For the text-containing cell, return its midpoint in [X, Y] coordinate format. 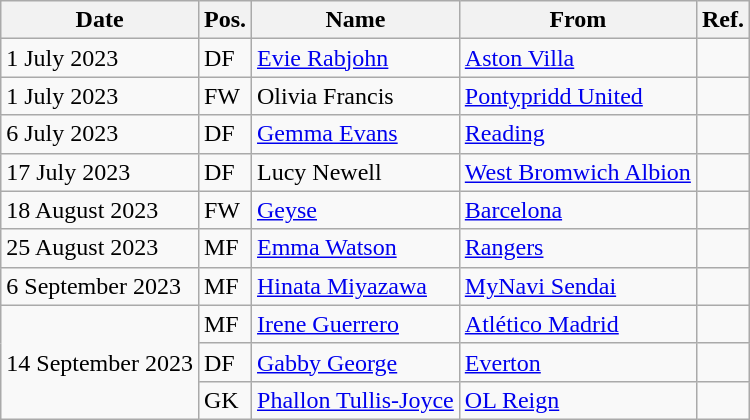
Geyse [356, 210]
14 September 2023 [100, 362]
Name [356, 20]
Evie Rabjohn [356, 58]
6 July 2023 [100, 134]
Barcelona [578, 210]
Pontypridd United [578, 96]
25 August 2023 [100, 248]
Irene Guerrero [356, 324]
West Bromwich Albion [578, 172]
Reading [578, 134]
17 July 2023 [100, 172]
Olivia Francis [356, 96]
From [578, 20]
Rangers [578, 248]
Ref. [722, 20]
6 September 2023 [100, 286]
Gemma Evans [356, 134]
Aston Villa [578, 58]
18 August 2023 [100, 210]
Pos. [224, 20]
Gabby George [356, 362]
Atlético Madrid [578, 324]
Hinata Miyazawa [356, 286]
MyNavi Sendai [578, 286]
Emma Watson [356, 248]
GK [224, 400]
Everton [578, 362]
Lucy Newell [356, 172]
Phallon Tullis-Joyce [356, 400]
OL Reign [578, 400]
Date [100, 20]
